Identify which cell holds the provided text, then report its [X, Y] central coordinate. 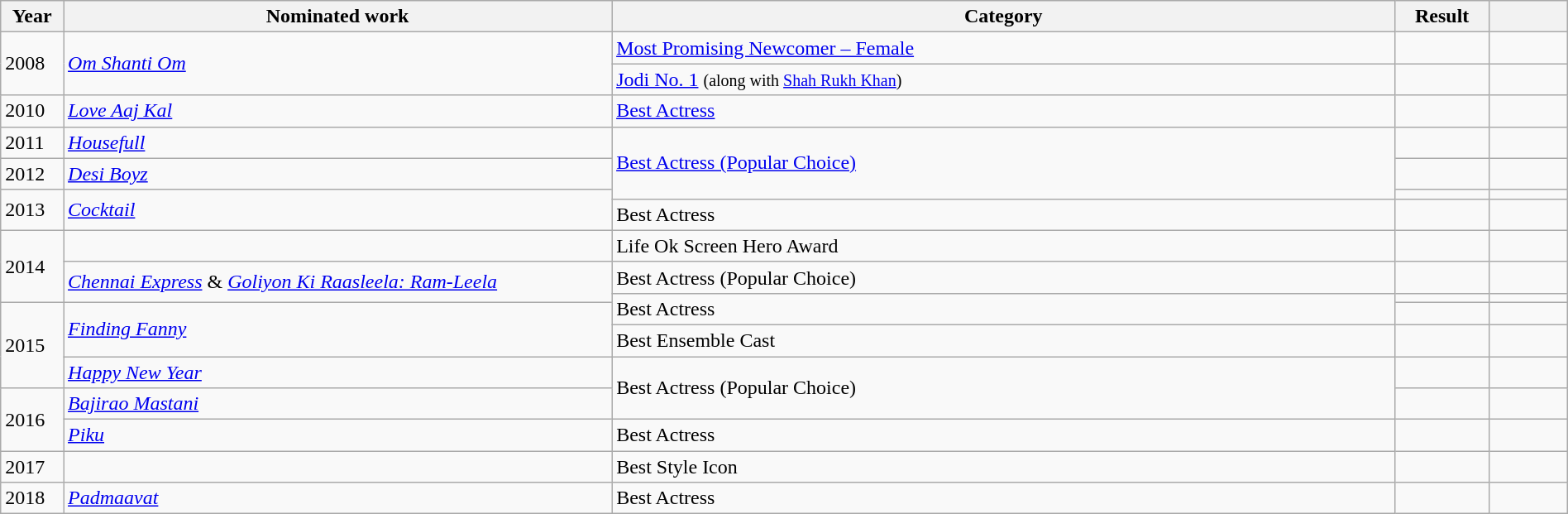
2013 [32, 210]
Om Shanti Om [337, 64]
2008 [32, 64]
Padmaavat [337, 498]
Piku [337, 435]
Most Promising Newcomer – Female [1004, 48]
Best Style Icon [1004, 467]
Desi Boyz [337, 174]
2011 [32, 142]
Jodi No. 1 (along with Shah Rukh Khan) [1004, 79]
2010 [32, 111]
Bajirao Mastani [337, 404]
Year [32, 17]
2017 [32, 467]
Love Aaj Kal [337, 111]
2015 [32, 344]
Finding Fanny [337, 329]
2018 [32, 498]
Category [1004, 17]
Best Ensemble Cast [1004, 340]
2016 [32, 420]
2014 [32, 267]
Nominated work [337, 17]
Result [1442, 17]
2012 [32, 174]
Cocktail [337, 210]
Life Ok Screen Hero Award [1004, 246]
Chennai Express & Goliyon Ki Raasleela: Ram-Leela [337, 281]
Housefull [337, 142]
Happy New Year [337, 372]
